Output the (X, Y) coordinate of the center of the cell containing the given text.  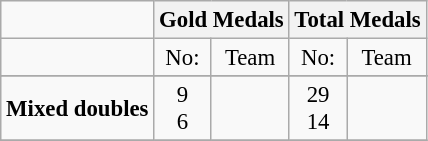
Total Medals (358, 20)
29 14 (318, 108)
9 6 (182, 108)
Gold Medals (222, 20)
Mixed doubles (78, 108)
